For the text-containing cell, return its midpoint in (X, Y) coordinate format. 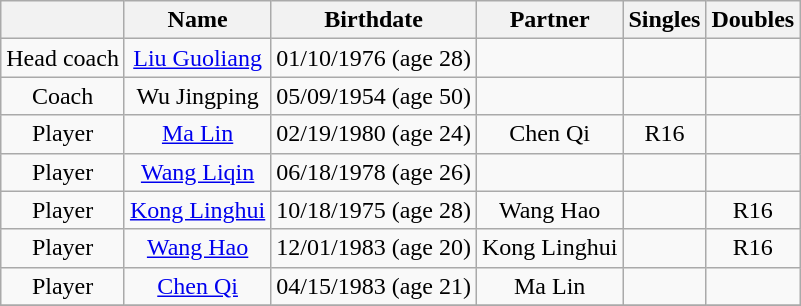
Singles (664, 20)
Head coach (63, 58)
12/01/1983 (age 20) (374, 248)
Birthdate (374, 20)
10/18/1975 (age 28) (374, 210)
Liu Guoliang (197, 58)
Coach (63, 96)
Partner (549, 20)
05/09/1954 (age 50) (374, 96)
04/15/1983 (age 21) (374, 286)
06/18/1978 (age 26) (374, 172)
Doubles (753, 20)
Wu Jingping (197, 96)
Wang Liqin (197, 172)
Name (197, 20)
02/19/1980 (age 24) (374, 134)
01/10/1976 (age 28) (374, 58)
